Locate the cell with the specified text and output its (X, Y) center coordinate. 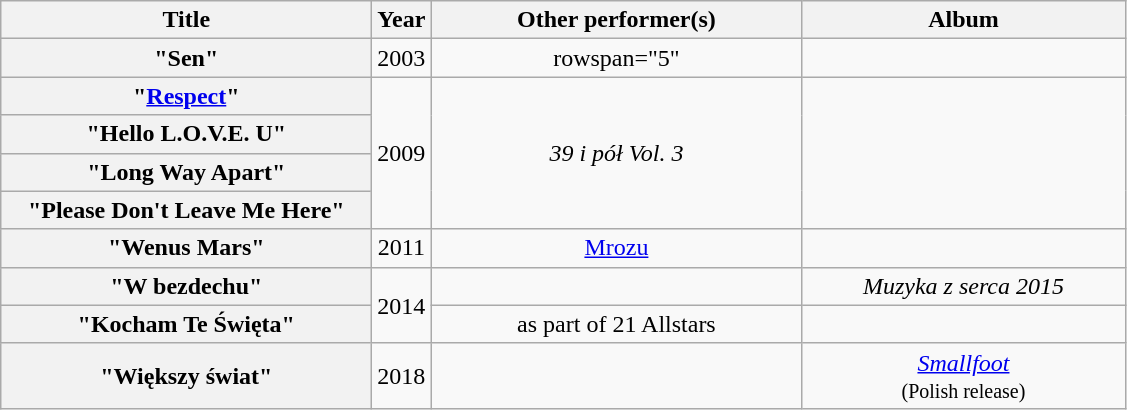
"Kocham Te Święta" (186, 324)
Title (186, 20)
rowspan="5" (616, 58)
2003 (402, 58)
as part of 21 Allstars (616, 324)
2011 (402, 248)
2014 (402, 305)
"W bezdechu" (186, 286)
Muzyka z serca 2015 (964, 286)
Smallfoot(Polish release) (964, 376)
"Hello L.O.V.E. U" (186, 134)
2018 (402, 376)
Album (964, 20)
Mrozu (616, 248)
"Long Way Apart" (186, 172)
"Większy świat" (186, 376)
Year (402, 20)
Other performer(s) (616, 20)
"Please Don't Leave Me Here" (186, 210)
39 i pół Vol. 3 (616, 153)
"Respect" (186, 96)
2009 (402, 153)
"Sen" (186, 58)
"Wenus Mars" (186, 248)
